Return the (X, Y) coordinate for the center point of the cell that contains the specified text.  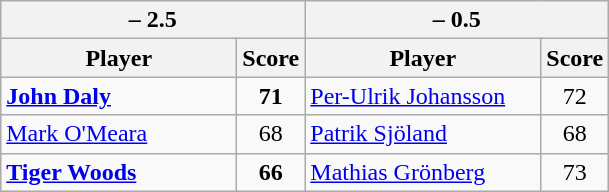
– 0.5 (457, 20)
71 (271, 96)
Mathias Grönberg (423, 172)
Per-Ulrik Johansson (423, 96)
Tiger Woods (119, 172)
John Daly (119, 96)
66 (271, 172)
– 2.5 (153, 20)
Patrik Sjöland (423, 134)
72 (575, 96)
73 (575, 172)
Mark O'Meara (119, 134)
